Output the [X, Y] coordinate of the center of the cell containing the given text.  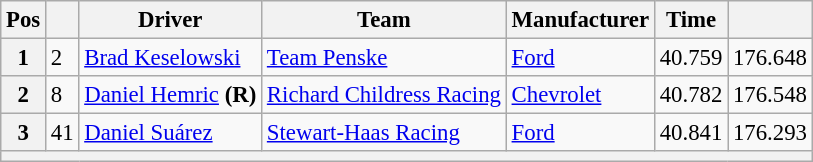
176.548 [770, 95]
Chevrolet [580, 95]
Team [384, 20]
1 [24, 58]
40.759 [690, 58]
Daniel Hemric (R) [170, 95]
3 [24, 133]
Time [690, 20]
176.293 [770, 133]
Daniel Suárez [170, 133]
40.841 [690, 133]
Pos [24, 20]
Stewart-Haas Racing [384, 133]
Brad Keselowski [170, 58]
Driver [170, 20]
Team Penske [384, 58]
Richard Childress Racing [384, 95]
41 [62, 133]
176.648 [770, 58]
8 [62, 95]
40.782 [690, 95]
Manufacturer [580, 20]
